Provide the (X, Y) coordinate of the cell's center where the given text is located.  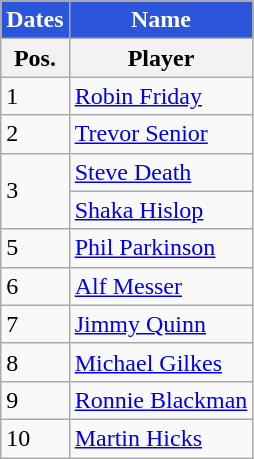
1 (35, 96)
Phil Parkinson (161, 248)
Shaka Hislop (161, 210)
Dates (35, 20)
Pos. (35, 58)
6 (35, 286)
8 (35, 362)
Martin Hicks (161, 438)
5 (35, 248)
Alf Messer (161, 286)
Robin Friday (161, 96)
3 (35, 191)
10 (35, 438)
Jimmy Quinn (161, 324)
9 (35, 400)
2 (35, 134)
Player (161, 58)
Ronnie Blackman (161, 400)
Name (161, 20)
7 (35, 324)
Steve Death (161, 172)
Trevor Senior (161, 134)
Michael Gilkes (161, 362)
